Find where the given text appears and provide that cell's center as (X, Y) coordinate. 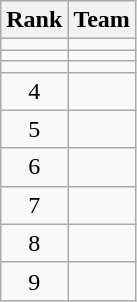
Rank (34, 20)
8 (34, 243)
4 (34, 91)
Team (102, 20)
7 (34, 205)
5 (34, 129)
9 (34, 281)
6 (34, 167)
